Determine the (X, Y) coordinate at the center of the cell enclosing the given text.  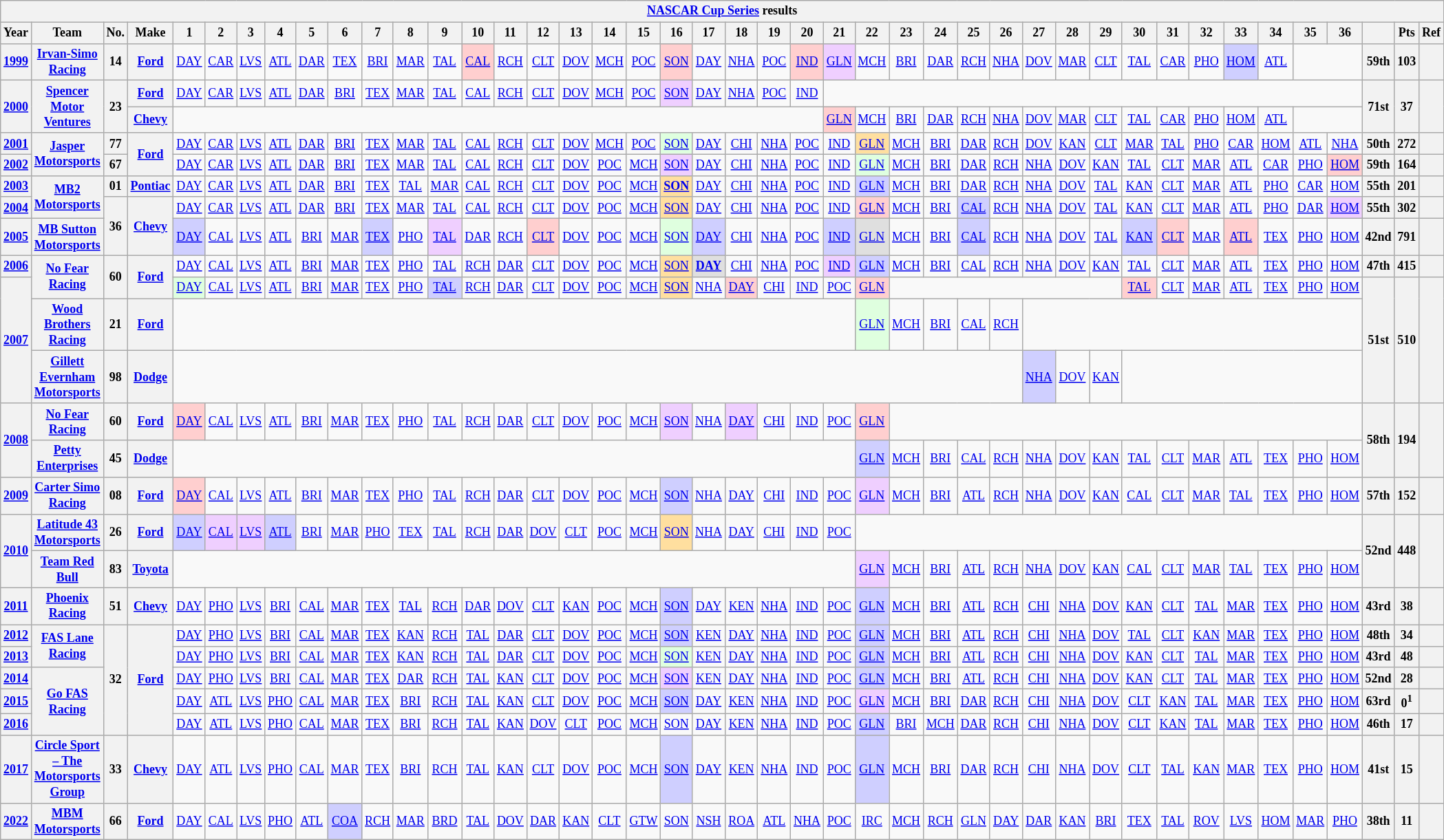
COA (345, 821)
MB2 Motorsports (67, 197)
MBM Motorsports (67, 821)
8 (410, 33)
103 (1407, 62)
42nd (1378, 237)
2015 (17, 702)
1999 (17, 62)
66 (116, 821)
ROA (741, 821)
510 (1407, 340)
19 (774, 33)
Ref (1432, 33)
MB Sutton Motorsports (67, 237)
38th (1378, 821)
35 (1310, 33)
45 (116, 459)
2011 (17, 606)
13 (576, 33)
Year (17, 33)
48 (1407, 656)
38 (1407, 606)
415 (1407, 266)
20 (807, 33)
Phoenix Racing (67, 606)
47th (1378, 266)
2003 (17, 186)
50th (1378, 143)
Pts (1407, 33)
Team (67, 33)
272 (1407, 143)
GTW (644, 821)
2012 (17, 636)
2002 (17, 165)
30 (1139, 33)
201 (1407, 186)
10 (478, 33)
Spencer Motor Ventures (67, 107)
2022 (17, 821)
BRD (445, 821)
2000 (17, 107)
18 (741, 33)
51st (1378, 340)
164 (1407, 165)
67 (116, 165)
3 (251, 33)
FAS Lane Racing (67, 646)
2007 (17, 340)
Toyota (150, 570)
302 (1407, 208)
31 (1173, 33)
194 (1407, 440)
9 (445, 33)
ROV (1207, 821)
448 (1407, 550)
2010 (17, 550)
77 (116, 143)
1 (189, 33)
4 (281, 33)
2014 (17, 678)
Circle Sport – The Motorsports Group (67, 769)
2004 (17, 208)
2016 (17, 724)
27 (1039, 33)
46th (1378, 724)
Make (150, 33)
48th (1378, 636)
Team Red Bull (67, 570)
2 (221, 33)
57th (1378, 495)
58th (1378, 440)
Go FAS Racing (67, 701)
63rd (1378, 702)
2013 (17, 656)
37 (1407, 107)
16 (677, 33)
71st (1378, 107)
6 (345, 33)
83 (116, 570)
IRC (872, 821)
7 (378, 33)
152 (1407, 495)
5 (311, 33)
Latitude 43 Motorsports (67, 532)
2009 (17, 495)
2005 (17, 237)
24 (940, 33)
2006 (17, 266)
Jasper Motorsports (67, 154)
2017 (17, 769)
Wood Brothers Racing (67, 325)
No. (116, 33)
2008 (17, 440)
2001 (17, 143)
08 (116, 495)
Carter Simo Racing (67, 495)
25 (973, 33)
Pontiac (150, 186)
22 (872, 33)
NSH (709, 821)
Irvan-Simo Racing (67, 62)
51 (116, 606)
791 (1407, 237)
29 (1106, 33)
98 (116, 377)
NASCAR Cup Series results (723, 11)
Petty Enterprises (67, 459)
12 (543, 33)
41st (1378, 769)
Gillett Evernham Motorsports (67, 377)
